Search for the cell housing the specified text and yield its [X, Y] center coordinate. 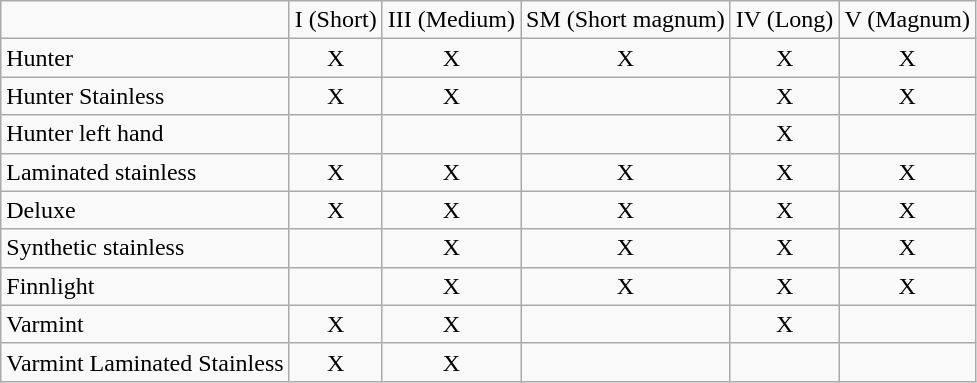
V (Magnum) [908, 20]
Deluxe [145, 210]
Hunter [145, 58]
Hunter left hand [145, 134]
SM (Short magnum) [625, 20]
Varmint [145, 324]
I (Short) [336, 20]
III (Medium) [451, 20]
Synthetic stainless [145, 248]
Laminated stainless [145, 172]
Varmint Laminated Stainless [145, 362]
Finnlight [145, 286]
IV (Long) [784, 20]
Hunter Stainless [145, 96]
